Output the (x, y) coordinate of the center of the cell containing the given text.  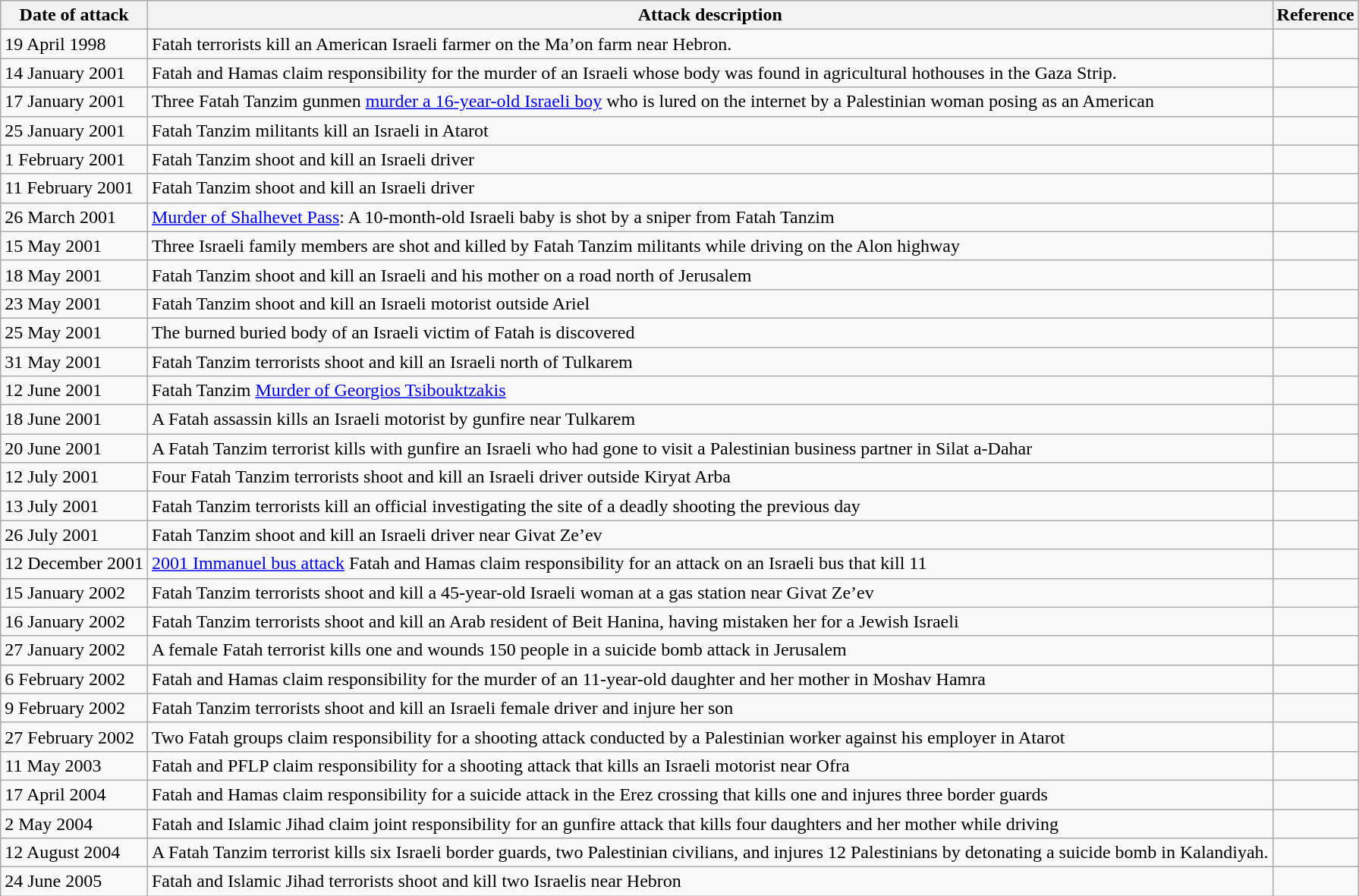
Fatah terrorists kill an American Israeli farmer on the Ma’on farm near Hebron. (710, 44)
Fatah and Islamic Jihad claim joint responsibility for an gunfire attack that kills four daughters and her mother while driving (710, 823)
12 July 2001 (74, 477)
31 May 2001 (74, 362)
19 April 1998 (74, 44)
23 May 2001 (74, 303)
26 March 2001 (74, 217)
Date of attack (74, 15)
Two Fatah groups claim responsibility for a shooting attack conducted by a Palestinian worker against his employer in Atarot (710, 737)
The burned buried body of an Israeli victim of Fatah is discovered (710, 332)
Fatah Tanzim terrorists kill an official investigating the site of a deadly shooting the previous day (710, 506)
1 February 2001 (74, 159)
18 May 2001 (74, 275)
2 May 2004 (74, 823)
20 June 2001 (74, 448)
A Fatah Tanzim terrorist kills with gunfire an Israeli who had gone to visit a Palestinian business partner in Silat a-Dahar (710, 448)
14 January 2001 (74, 73)
Fatah Tanzim Murder of Georgios Tsibouktzakis (710, 391)
Fatah and Hamas claim responsibility for a suicide attack in the Erez crossing that kills one and injures three border guards (710, 794)
Three Israeli family members are shot and killed by Fatah Tanzim militants while driving on the Alon highway (710, 246)
9 February 2002 (74, 708)
15 May 2001 (74, 246)
Fatah Tanzim terrorists shoot and kill an Israeli north of Tulkarem (710, 362)
12 December 2001 (74, 564)
26 July 2001 (74, 535)
Fatah Tanzim terrorists shoot and kill an Arab resident of Beit Hanina, having mistaken her for a Jewish Israeli (710, 621)
A Fatah assassin kills an Israeli motorist by gunfire near Tulkarem (710, 420)
Attack description (710, 15)
Fatah and Hamas claim responsibility for the murder of an Israeli whose body was found in agricultural hothouses in the Gaza Strip. (710, 73)
Fatah Tanzim terrorists shoot and kill an Israeli female driver and injure her son (710, 708)
27 February 2002 (74, 737)
Fatah Tanzim shoot and kill an Israeli driver near Givat Ze’ev (710, 535)
Murder of Shalhevet Pass: A 10-month-old Israeli baby is shot by a sniper from Fatah Tanzim (710, 217)
Fatah Tanzim militants kill an Israeli in Atarot (710, 130)
Fatah Tanzim shoot and kill an Israeli and his mother on a road north of Jerusalem (710, 275)
Fatah and PFLP claim responsibility for a shooting attack that kills an Israeli motorist near Ofra (710, 766)
Fatah and Islamic Jihad terrorists shoot and kill two Israelis near Hebron (710, 882)
16 January 2002 (74, 621)
27 January 2002 (74, 650)
6 February 2002 (74, 679)
17 April 2004 (74, 794)
18 June 2001 (74, 420)
24 June 2005 (74, 882)
12 August 2004 (74, 853)
Reference (1316, 15)
12 June 2001 (74, 391)
Four Fatah Tanzim terrorists shoot and kill an Israeli driver outside Kiryat Arba (710, 477)
17 January 2001 (74, 102)
13 July 2001 (74, 506)
25 May 2001 (74, 332)
11 February 2001 (74, 188)
Fatah and Hamas claim responsibility for the murder of an 11-year-old daughter and her mother in Moshav Hamra (710, 679)
Fatah Tanzim terrorists shoot and kill a 45-year-old Israeli woman at a gas station near Givat Ze’ev (710, 593)
25 January 2001 (74, 130)
15 January 2002 (74, 593)
11 May 2003 (74, 766)
Three Fatah Tanzim gunmen murder a 16-year-old Israeli boy who is lured on the internet by a Palestinian woman posing as an American (710, 102)
2001 Immanuel bus attack Fatah and Hamas claim responsibility for an attack on an Israeli bus that kill 11 (710, 564)
Fatah Tanzim shoot and kill an Israeli motorist outside Ariel (710, 303)
A female Fatah terrorist kills one and wounds 150 people in a suicide bomb attack in Jerusalem (710, 650)
